Determine the (x, y) coordinate at the center of the cell enclosing the given text.  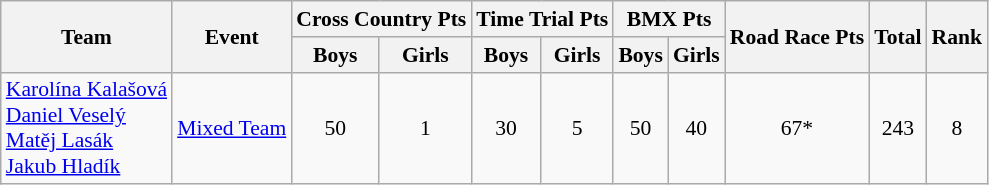
Total (898, 36)
BMX Pts (668, 19)
Team (86, 36)
1 (425, 128)
Karolína KalašováDaniel VeselýMatěj LasákJakub Hladík (86, 128)
Rank (958, 36)
Mixed Team (232, 128)
243 (898, 128)
Event (232, 36)
40 (696, 128)
5 (578, 128)
30 (506, 128)
Cross Country Pts (381, 19)
Road Race Pts (797, 36)
Time Trial Pts (542, 19)
8 (958, 128)
67* (797, 128)
